Return [x, y] of the center of cell containing provided text 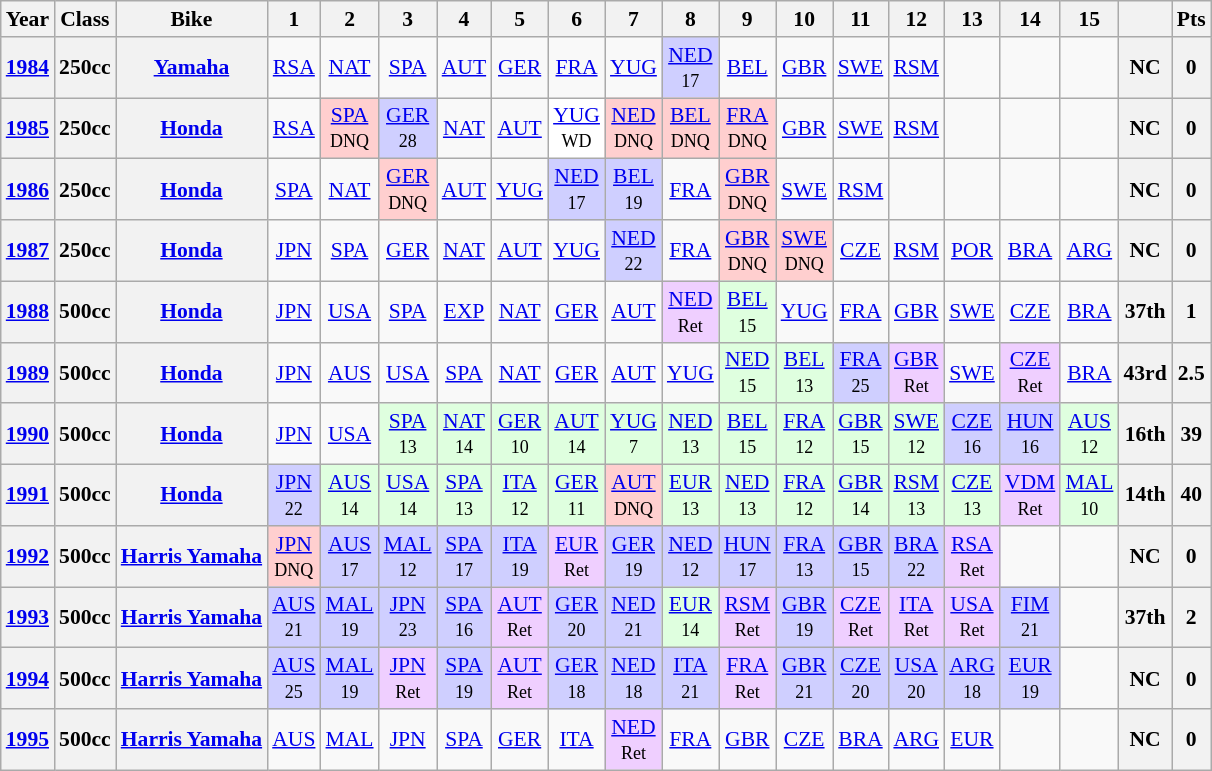
Yamaha [192, 68]
FRA25 [861, 372]
MAL10 [1089, 496]
JPN22 [294, 496]
Class [85, 19]
2.5 [1192, 372]
MAL [349, 740]
GER11 [576, 496]
GER28 [408, 128]
HUN17 [748, 556]
AUTDNQ [634, 496]
ITA19 [520, 556]
7 [634, 19]
1992 [28, 556]
GER10 [520, 434]
EUR [972, 740]
AUS17 [349, 556]
1991 [28, 496]
9 [748, 19]
RSARet [972, 556]
HUN16 [1030, 434]
JPN23 [408, 618]
Year [28, 19]
GER19 [634, 556]
NAT14 [464, 434]
SWEDNQ [804, 250]
ITA [576, 740]
JPNDNQ [294, 556]
1987 [28, 250]
EUR19 [1030, 678]
12 [916, 19]
CZE16 [972, 434]
SPA16 [464, 618]
SPA19 [464, 678]
GBR21 [804, 678]
15 [1089, 19]
1984 [28, 68]
ITARet [916, 618]
1986 [28, 190]
Bike [192, 19]
AUT14 [576, 434]
MAL12 [408, 556]
EXP [464, 312]
GER20 [576, 618]
BRA22 [916, 556]
1988 [28, 312]
GBR14 [861, 496]
USARet [972, 618]
FRA13 [804, 556]
NED21 [634, 618]
RSM13 [916, 496]
ARG18 [972, 678]
USA20 [916, 678]
NED12 [690, 556]
GBRRet [916, 372]
CZE20 [861, 678]
YUG7 [634, 434]
AUS14 [349, 496]
1989 [28, 372]
ITA12 [520, 496]
5 [520, 19]
RSMRet [748, 618]
AUS25 [294, 678]
EURRet [576, 556]
14th [1144, 496]
Pts [1192, 19]
CZE13 [972, 496]
43rd [1144, 372]
VDMRet [1030, 496]
FRADNQ [748, 128]
SPADNQ [349, 128]
1993 [28, 618]
1995 [28, 740]
14 [1030, 19]
USA14 [408, 496]
NED15 [748, 372]
1994 [28, 678]
EUR13 [690, 496]
GER18 [576, 678]
11 [861, 19]
BEL13 [804, 372]
AUS21 [294, 618]
FIM21 [1030, 618]
NED18 [634, 678]
EUR14 [690, 618]
4 [464, 19]
AUS12 [1089, 434]
13 [972, 19]
FRARet [748, 678]
1990 [28, 434]
8 [690, 19]
10 [804, 19]
JPNRet [408, 678]
3 [408, 19]
6 [576, 19]
POR [972, 250]
ITA21 [690, 678]
SWE12 [916, 434]
NED22 [634, 250]
BEL [748, 68]
YUGWD [576, 128]
NEDDNQ [634, 128]
BEL19 [634, 190]
1985 [28, 128]
40 [1192, 496]
GBR19 [804, 618]
16th [1144, 434]
39 [1192, 434]
GERDNQ [408, 190]
SPA17 [464, 556]
BELDNQ [690, 128]
